Locate the cell with the specified text and output its (x, y) center coordinate. 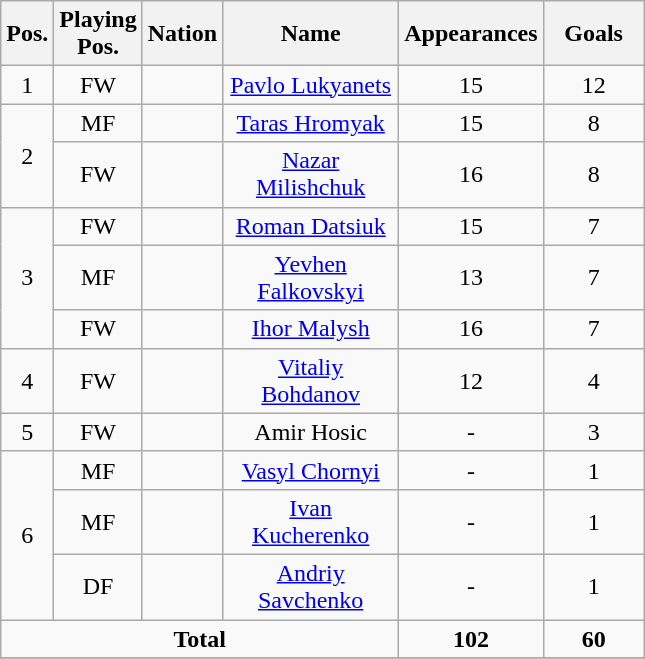
2 (28, 156)
Roman Datsiuk (311, 226)
Yevhen Falkovskyi (311, 278)
Total (200, 639)
Name (311, 34)
Vasyl Chornyi (311, 470)
DF (98, 586)
13 (471, 278)
6 (28, 535)
Ihor Malysh (311, 329)
Goals (594, 34)
Ivan Kucherenko (311, 522)
Pavlo Lukyanets (311, 85)
Nazar Milishchuk (311, 174)
Amir Hosic (311, 432)
Playing Pos. (98, 34)
Taras Hromyak (311, 123)
Andriy Savchenko (311, 586)
60 (594, 639)
5 (28, 432)
Appearances (471, 34)
Vitaliy Bohdanov (311, 380)
Nation (182, 34)
Pos. (28, 34)
102 (471, 639)
